For the text-containing cell, return its midpoint in (X, Y) coordinate format. 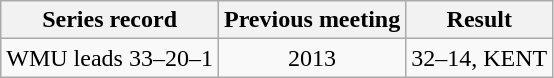
Series record (110, 20)
WMU leads 33–20–1 (110, 58)
2013 (312, 58)
Previous meeting (312, 20)
32–14, KENT (480, 58)
Result (480, 20)
